Return the [x, y] coordinate for the center point of the cell that contains the specified text.  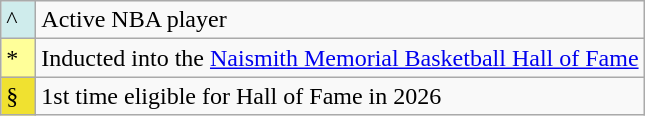
§ [18, 96]
* [18, 58]
Active NBA player [340, 20]
Inducted into the Naismith Memorial Basketball Hall of Fame [340, 58]
1st time eligible for Hall of Fame in 2026 [340, 96]
^ [18, 20]
